Capture the cell that displays the provided text and extract its [X, Y] central coordinate. 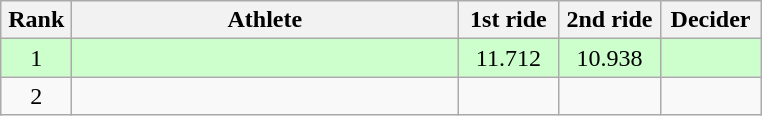
Athlete [265, 20]
1 [36, 58]
Decider [710, 20]
2nd ride [610, 20]
1st ride [508, 20]
10.938 [610, 58]
2 [36, 96]
Rank [36, 20]
11.712 [508, 58]
